Search for the cell housing the specified text and yield its [x, y] center coordinate. 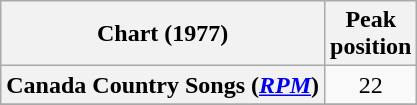
Canada Country Songs (RPM) [163, 85]
Chart (1977) [163, 34]
Peak position [371, 34]
22 [371, 85]
